Identify which cell holds the provided text, then report its [x, y] central coordinate. 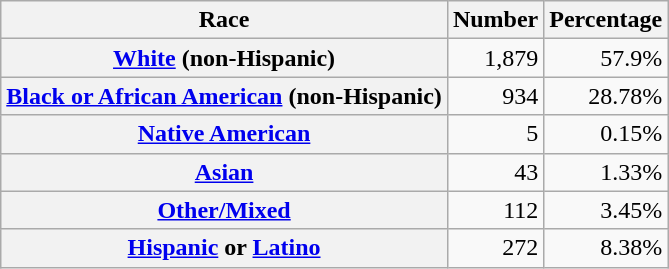
3.45% [606, 210]
57.9% [606, 58]
White (non-Hispanic) [224, 58]
8.38% [606, 248]
Native American [224, 134]
0.15% [606, 134]
Race [224, 20]
934 [495, 96]
1.33% [606, 172]
43 [495, 172]
28.78% [606, 96]
Black or African American (non-Hispanic) [224, 96]
Percentage [606, 20]
Other/Mixed [224, 210]
272 [495, 248]
Number [495, 20]
5 [495, 134]
1,879 [495, 58]
112 [495, 210]
Hispanic or Latino [224, 248]
Asian [224, 172]
